Identify which cell holds the provided text, then report its [X, Y] central coordinate. 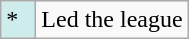
* [18, 20]
Led the league [112, 20]
